Locate the cell with the specified text and output its (X, Y) center coordinate. 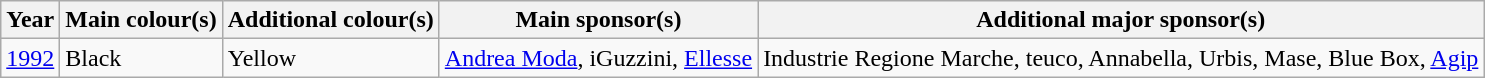
Year (30, 20)
Main sponsor(s) (598, 20)
Yellow (330, 58)
Andrea Moda, iGuzzini, Ellesse (598, 58)
Additional major sponsor(s) (1121, 20)
Additional colour(s) (330, 20)
Industrie Regione Marche, teuco, Annabella, Urbis, Mase, Blue Box, Agip (1121, 58)
Main colour(s) (141, 20)
Black (141, 58)
1992 (30, 58)
